Determine the [x, y] coordinate at the center of the cell enclosing the given text.  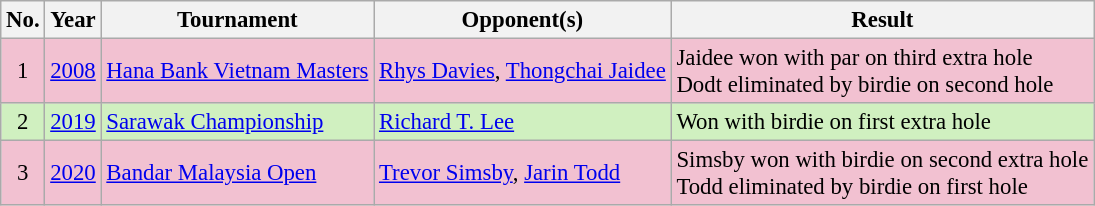
Tournament [238, 20]
Sarawak Championship [238, 122]
Bandar Malaysia Open [238, 174]
Trevor Simsby, Jarin Todd [522, 174]
Opponent(s) [522, 20]
Simsby won with birdie on second extra holeTodd eliminated by birdie on first hole [882, 174]
Richard T. Lee [522, 122]
No. [23, 20]
1 [23, 72]
Jaidee won with par on third extra holeDodt eliminated by birdie on second hole [882, 72]
Hana Bank Vietnam Masters [238, 72]
Result [882, 20]
2 [23, 122]
2019 [73, 122]
Won with birdie on first extra hole [882, 122]
2020 [73, 174]
3 [23, 174]
Rhys Davies, Thongchai Jaidee [522, 72]
Year [73, 20]
2008 [73, 72]
